For the text-containing cell, return its midpoint in [X, Y] coordinate format. 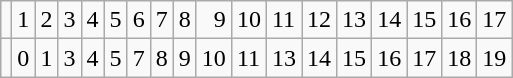
19 [494, 58]
12 [320, 20]
2 [46, 20]
0 [24, 58]
6 [138, 20]
18 [460, 58]
